Extract the [X, Y] coordinate from the center of the cell holding the provided text.  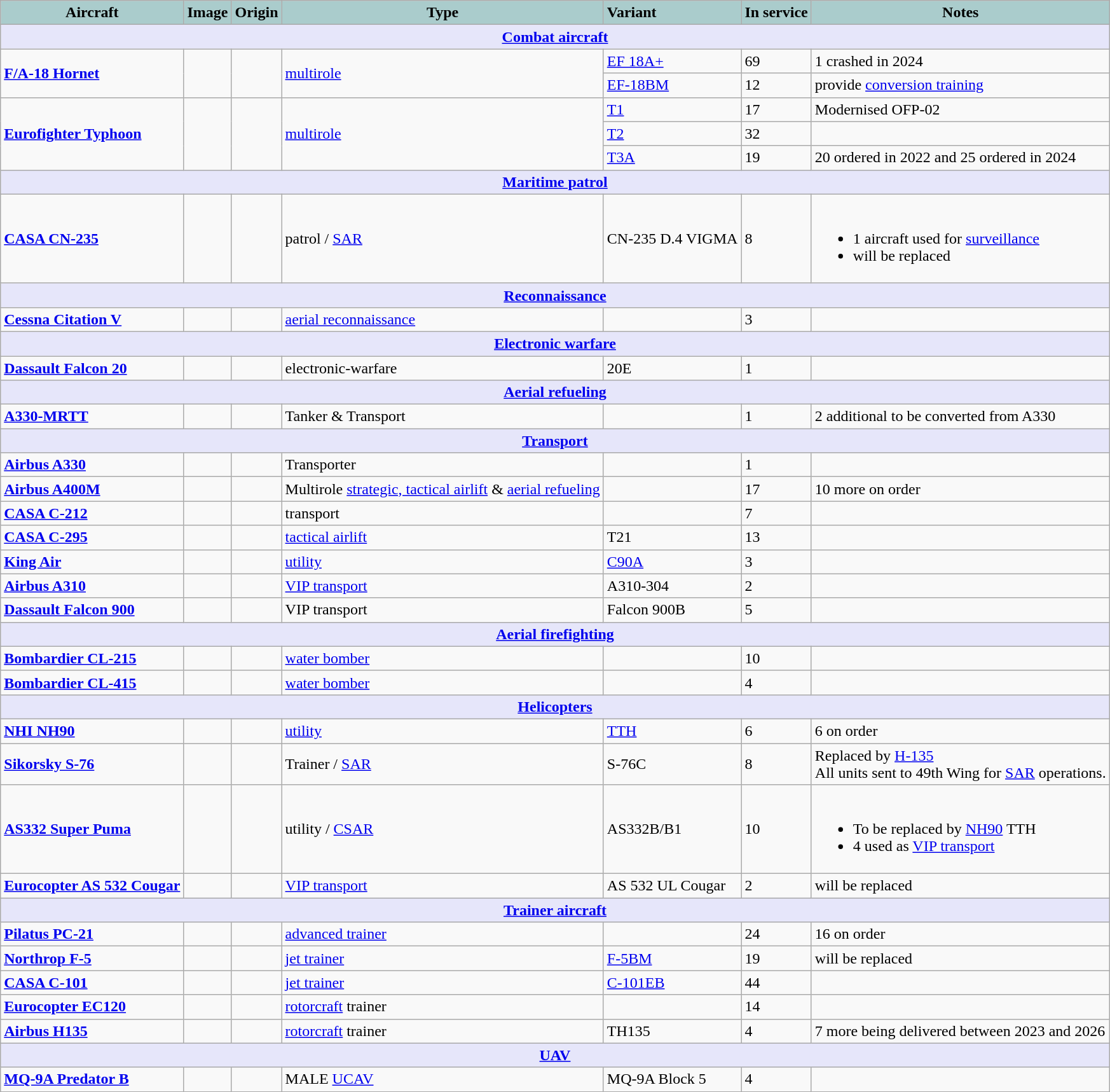
Maritime patrol [555, 182]
CASA C-295 [92, 537]
patrol / SAR [442, 238]
Trainer / SAR [442, 763]
Replaced by H-135All units sent to 49th Wing for SAR operations. [960, 763]
Bombardier CL-215 [92, 658]
44 [776, 983]
electronic-warfare [442, 368]
AS332B/B1 [673, 829]
Northrop F-5 [92, 958]
EF 18A+ [673, 61]
AS332 Super Puma [92, 829]
A330-MRTT [92, 417]
2 additional to be converted from A330 [960, 417]
Airbus A400M [92, 489]
provide conversion training [960, 85]
transport [442, 513]
Aircraft [92, 13]
Pilatus PC-21 [92, 934]
aerial reconnaissance [442, 319]
Image [207, 13]
Dassault Falcon 20 [92, 368]
Variant [673, 13]
6 on order [960, 731]
Combat aircraft [555, 37]
Dassault Falcon 900 [92, 610]
utility / CSAR [442, 829]
F/A-18 Hornet [92, 73]
T3A [673, 158]
12 [776, 85]
Modernised OFP-02 [960, 109]
20 ordered in 2022 and 25 ordered in 2024 [960, 158]
Transport [555, 441]
CASA CN-235 [92, 238]
TH135 [673, 1031]
To be replaced by NH90 TTH4 used as VIP transport [960, 829]
Airbus H135 [92, 1031]
Eurocopter AS 532 Cougar [92, 886]
In service [776, 13]
Electronic warfare [555, 343]
32 [776, 134]
Notes [960, 13]
CN-235 D.4 VIGMA [673, 238]
Trainer aircraft [555, 910]
NHI NH90 [92, 731]
1 aircraft used for surveillancewill be replaced [960, 238]
24 [776, 934]
Bombardier CL-415 [92, 682]
Aerial firefighting [555, 634]
20E [673, 368]
7 [776, 513]
MALE UCAV [442, 1079]
Multirole strategic, tactical airlift & aerial refueling [442, 489]
MQ-9A Predator B [92, 1079]
69 [776, 61]
MQ-9A Block 5 [673, 1079]
7 more being delivered between 2023 and 2026 [960, 1031]
5 [776, 610]
King Air [92, 562]
Eurofighter Typhoon [92, 134]
T21 [673, 537]
C90A [673, 562]
T1 [673, 109]
Reconnaissance [555, 295]
S-76C [673, 763]
UAV [555, 1055]
A310-304 [673, 586]
Tanker & Transport [442, 417]
Airbus A310 [92, 586]
Aerial refueling [555, 392]
Helicopters [555, 707]
CASA C-212 [92, 513]
1 crashed in 2024 [960, 61]
Cessna Citation V [92, 319]
Sikorsky S-76 [92, 763]
Origin [257, 13]
EF-18BM [673, 85]
F-5BM [673, 958]
6 [776, 731]
10 more on order [960, 489]
Transporter [442, 465]
Falcon 900B [673, 610]
tactical airlift [442, 537]
14 [776, 1007]
16 on order [960, 934]
C-101EB [673, 983]
TTH [673, 731]
Eurocopter EC120 [92, 1007]
advanced trainer [442, 934]
Airbus A330 [92, 465]
AS 532 UL Cougar [673, 886]
Type [442, 13]
T2 [673, 134]
13 [776, 537]
CASA C-101 [92, 983]
